Capture the cell that displays the provided text and extract its (x, y) central coordinate. 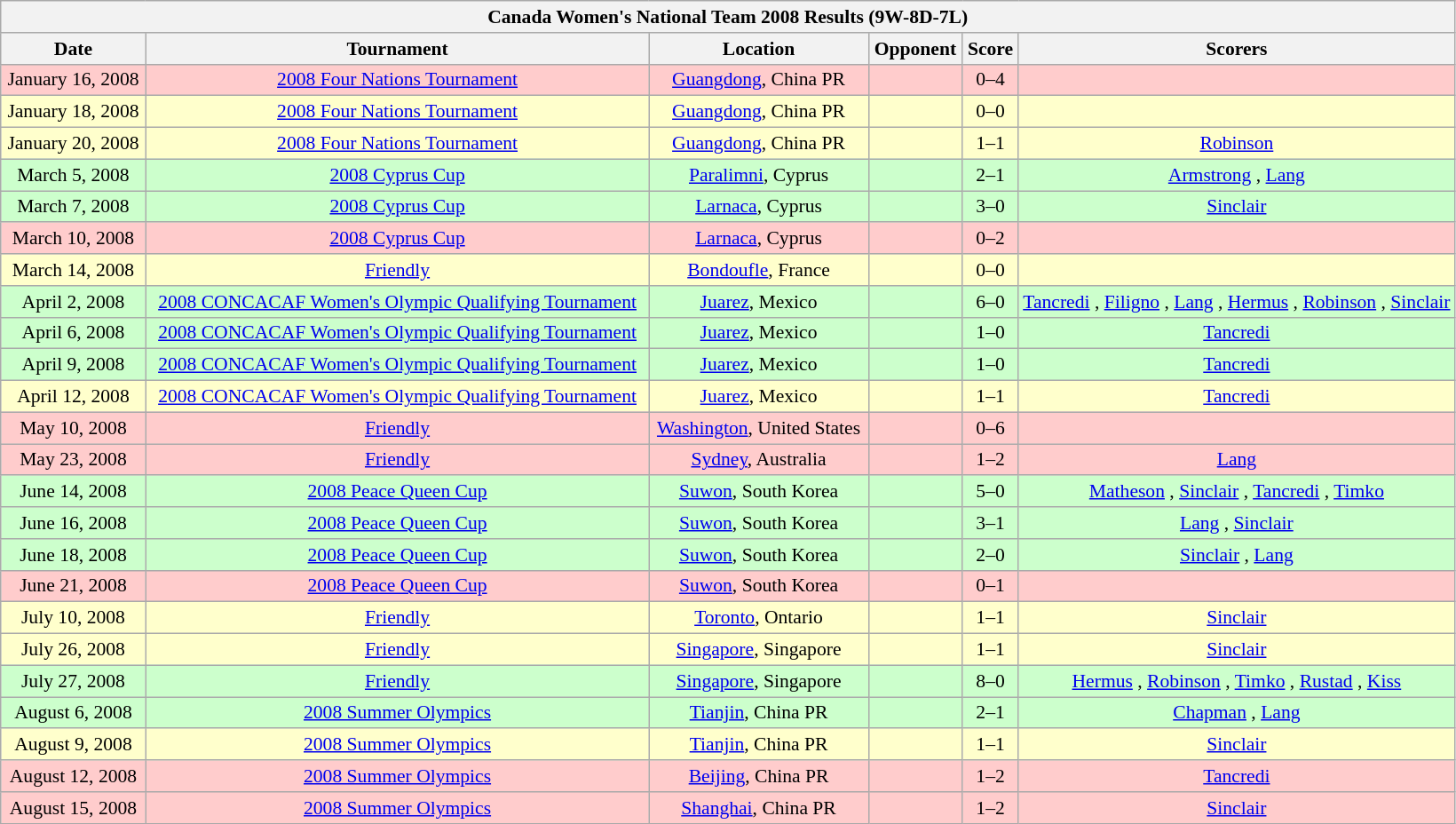
0–1 (991, 586)
Chapman , Lang (1236, 713)
Matheson , Sinclair , Tancredi , Timko (1236, 492)
3–1 (991, 523)
April 2, 2008 (73, 302)
Sinclair , Lang (1236, 555)
Sydney, Australia (758, 460)
January 18, 2008 (73, 112)
April 12, 2008 (73, 397)
Canada Women's National Team 2008 Results (9W-8D-7L) (728, 17)
Robinson (1236, 144)
Scorers (1236, 49)
0–4 (991, 80)
Tancredi , Filigno , Lang , Hermus , Robinson , Sinclair (1236, 302)
Opponent (915, 49)
January 20, 2008 (73, 144)
Shanghai, China PR (758, 808)
July 26, 2008 (73, 650)
Washington, United States (758, 428)
July 27, 2008 (73, 681)
Paralimni, Cyprus (758, 175)
August 6, 2008 (73, 713)
Bondoufle, France (758, 270)
July 10, 2008 (73, 618)
Lang , Sinclair (1236, 523)
6–0 (991, 302)
May 10, 2008 (73, 428)
March 7, 2008 (73, 207)
Score (991, 49)
August 15, 2008 (73, 808)
3–0 (991, 207)
Hermus , Robinson , Timko , Rustad , Kiss (1236, 681)
June 14, 2008 (73, 492)
January 16, 2008 (73, 80)
8–0 (991, 681)
March 5, 2008 (73, 175)
May 23, 2008 (73, 460)
March 14, 2008 (73, 270)
Date (73, 49)
August 12, 2008 (73, 776)
April 6, 2008 (73, 333)
0–2 (991, 239)
5–0 (991, 492)
2–0 (991, 555)
August 9, 2008 (73, 745)
Lang (1236, 460)
June 16, 2008 (73, 523)
0–6 (991, 428)
June 18, 2008 (73, 555)
April 9, 2008 (73, 365)
Location (758, 49)
Tournament (398, 49)
Toronto, Ontario (758, 618)
Armstrong , Lang (1236, 175)
March 10, 2008 (73, 239)
Beijing, China PR (758, 776)
June 21, 2008 (73, 586)
